Return the [X, Y] coordinate for the center point of the cell that contains the specified text.  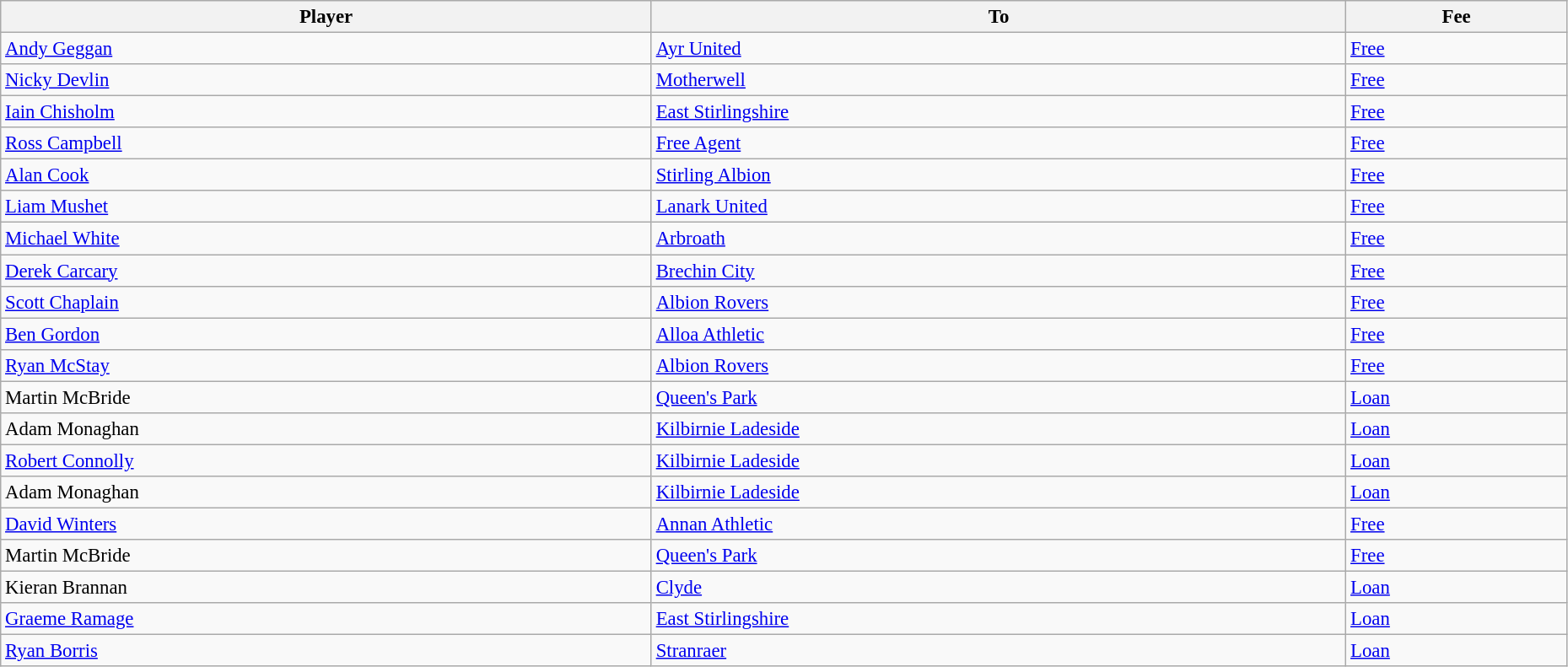
Ayr United [999, 49]
Clyde [999, 588]
Ryan McStay [326, 365]
Ben Gordon [326, 334]
Stirling Albion [999, 175]
Ross Campbell [326, 143]
Graeme Ramage [326, 619]
Alan Cook [326, 175]
Stranraer [999, 651]
Alloa Athletic [999, 334]
Fee [1457, 17]
Ryan Borris [326, 651]
Andy Geggan [326, 49]
Robert Connolly [326, 460]
Free Agent [999, 143]
Brechin City [999, 271]
Scott Chaplain [326, 302]
Liam Mushet [326, 207]
Lanark United [999, 207]
Derek Carcary [326, 271]
Arbroath [999, 239]
Player [326, 17]
Kieran Brannan [326, 588]
Nicky Devlin [326, 80]
David Winters [326, 524]
Michael White [326, 239]
To [999, 17]
Annan Athletic [999, 524]
Iain Chisholm [326, 112]
Motherwell [999, 80]
